Output the [X, Y] coordinate of the center of the cell containing the given text.  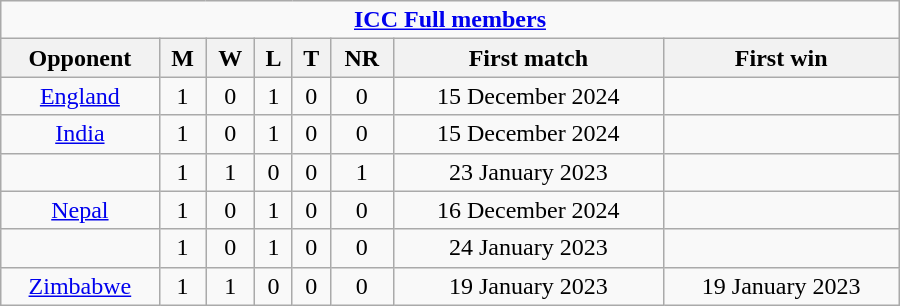
L [274, 58]
First match [528, 58]
16 December 2024 [528, 210]
Nepal [80, 210]
India [80, 134]
Zimbabwe [80, 286]
M [182, 58]
First win [781, 58]
T [311, 58]
Opponent [80, 58]
ICC Full members [450, 20]
England [80, 96]
24 January 2023 [528, 248]
NR [362, 58]
23 January 2023 [528, 172]
W [230, 58]
